Scan for the cell matching the given text and deliver its [x, y] coordinate at center. 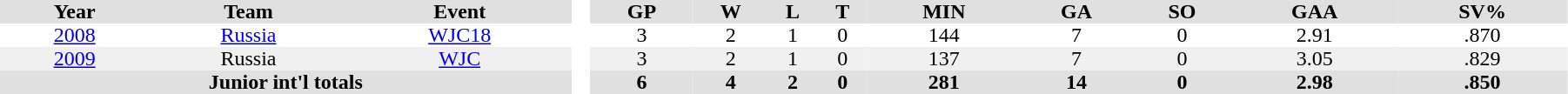
6 [642, 82]
W [731, 12]
2008 [75, 35]
T [842, 12]
Junior int'l totals [285, 82]
MIN [944, 12]
137 [944, 59]
.850 [1483, 82]
4 [731, 82]
WJC18 [459, 35]
144 [944, 35]
GP [642, 12]
GAA [1315, 12]
Event [459, 12]
GA [1076, 12]
SV% [1483, 12]
14 [1076, 82]
Team [248, 12]
L [794, 12]
3.05 [1315, 59]
SO [1182, 12]
.870 [1483, 35]
2.91 [1315, 35]
.829 [1483, 59]
2009 [75, 59]
Year [75, 12]
WJC [459, 59]
2.98 [1315, 82]
281 [944, 82]
